Return the (x, y) coordinate for the center point of the cell that contains the specified text.  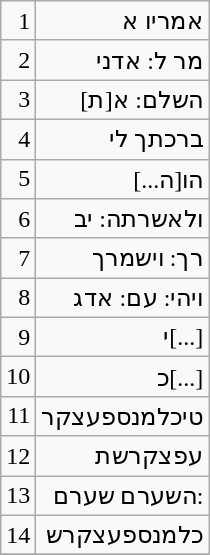
אמריו א (122, 21)
השלם: א[ת] (122, 100)
2 (18, 60)
1 (18, 21)
13 (18, 496)
ברכתך לי (122, 139)
י[...] (122, 337)
כ[...] (122, 377)
5 (18, 179)
3 (18, 100)
10 (18, 377)
7 (18, 258)
14 (18, 535)
השערם שערם: (122, 496)
הו[ה...] (122, 179)
11 (18, 416)
כלמנספעצקרש (122, 535)
ולאשרתה: יב (122, 219)
ויהי: עם: אדג (122, 298)
8 (18, 298)
12 (18, 456)
רך: וישמרך (122, 258)
4 (18, 139)
טיכלמנספעצקר (122, 416)
עפצקרשת (122, 456)
9 (18, 337)
6 (18, 219)
מר ל: אדני (122, 60)
